Output the [X, Y] coordinate of the center of the cell containing the given text.  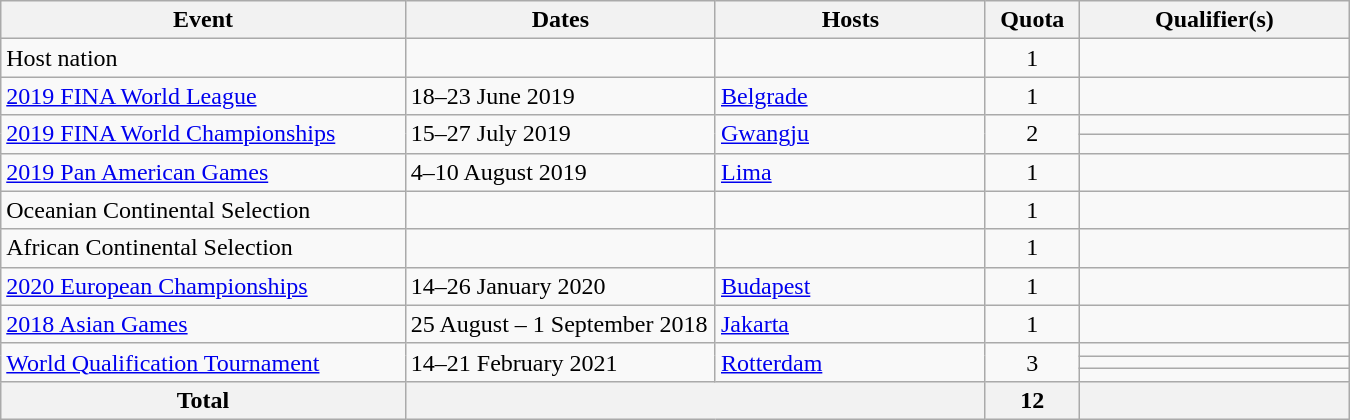
12 [1032, 400]
3 [1032, 362]
Qualifier(s) [1215, 20]
15–27 July 2019 [560, 134]
Budapest [850, 286]
18–23 June 2019 [560, 96]
14–26 January 2020 [560, 286]
25 August – 1 September 2018 [560, 324]
World Qualification Tournament [204, 362]
Total [204, 400]
Oceanian Continental Selection [204, 210]
Dates [560, 20]
14–21 February 2021 [560, 362]
Rotterdam [850, 362]
African Continental Selection [204, 248]
2019 Pan American Games [204, 172]
2020 European Championships [204, 286]
4–10 August 2019 [560, 172]
Hosts [850, 20]
2019 FINA World League [204, 96]
Lima [850, 172]
2018 Asian Games [204, 324]
Jakarta [850, 324]
Host nation [204, 58]
Gwangju [850, 134]
Belgrade [850, 96]
2019 FINA World Championships [204, 134]
Event [204, 20]
Quota [1032, 20]
2 [1032, 134]
